Locate the cell with the specified text and output its [x, y] center coordinate. 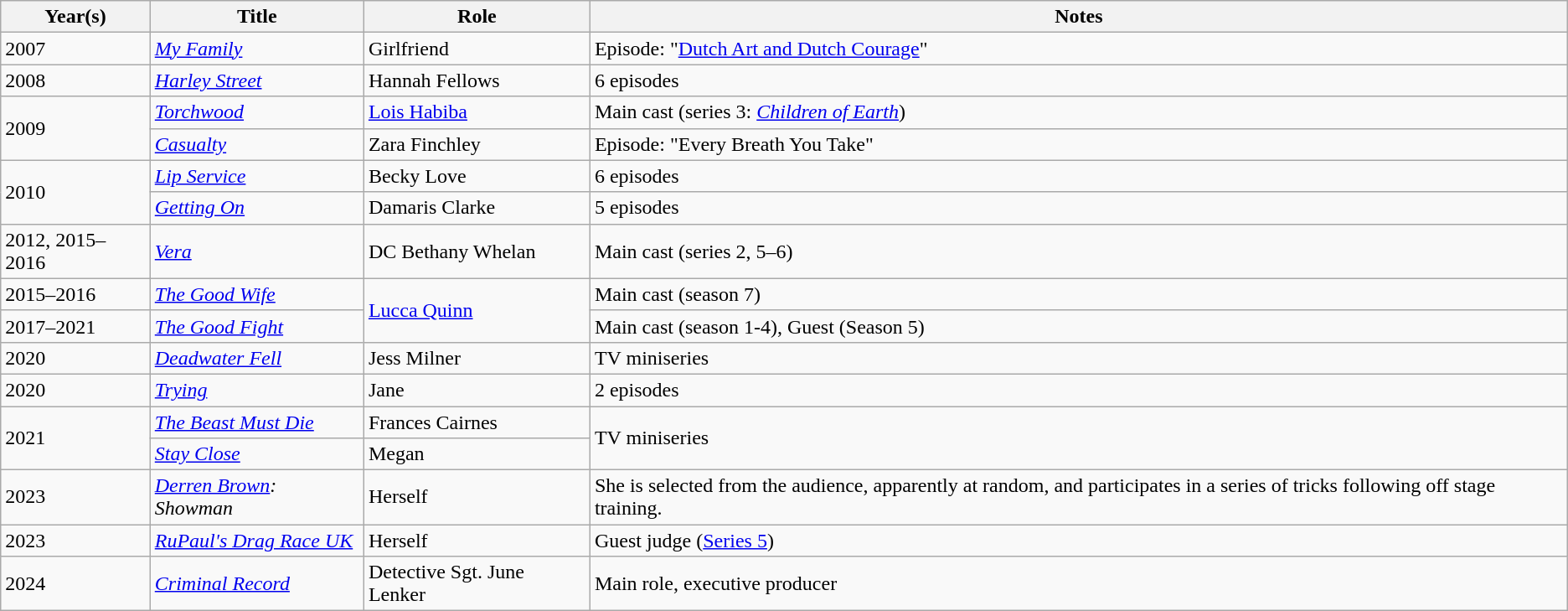
2008 [75, 80]
Role [477, 17]
Title [256, 17]
Becky Love [477, 176]
Episode: "Dutch Art and Dutch Courage" [1079, 49]
Jane [477, 390]
The Good Wife [256, 294]
Vera [256, 251]
5 episodes [1079, 208]
Main cast (series 3: Children of Earth) [1079, 112]
RuPaul's Drag Race UK [256, 541]
2 episodes [1079, 390]
My Family [256, 49]
Hannah Fellows [477, 80]
The Good Fight [256, 326]
Lucca Quinn [477, 310]
Girlfriend [477, 49]
Main cast (season 7) [1079, 294]
Main role, executive producer [1079, 583]
Main cast (series 2, 5–6) [1079, 251]
Jess Milner [477, 358]
Casualty [256, 144]
She is selected from the audience, apparently at random, and participates in a series of tricks following off stage training. [1079, 498]
2010 [75, 192]
Trying [256, 390]
Episode: "Every Breath You Take" [1079, 144]
Deadwater Fell [256, 358]
Criminal Record [256, 583]
Getting On [256, 208]
Zara Finchley [477, 144]
2007 [75, 49]
Harley Street [256, 80]
Derren Brown: Showman [256, 498]
Lois Habiba [477, 112]
Guest judge (Series 5) [1079, 541]
Notes [1079, 17]
2009 [75, 128]
Detective Sgt. June Lenker [477, 583]
Lip Service [256, 176]
2024 [75, 583]
Year(s) [75, 17]
Stay Close [256, 454]
The Beast Must Die [256, 422]
Frances Cairnes [477, 422]
2017–2021 [75, 326]
Torchwood [256, 112]
Damaris Clarke [477, 208]
2015–2016 [75, 294]
2012, 2015–2016 [75, 251]
DC Bethany Whelan [477, 251]
Main cast (season 1-4), Guest (Season 5) [1079, 326]
2021 [75, 438]
Megan [477, 454]
